Determine the [X, Y] coordinate at the center of the cell enclosing the given text.  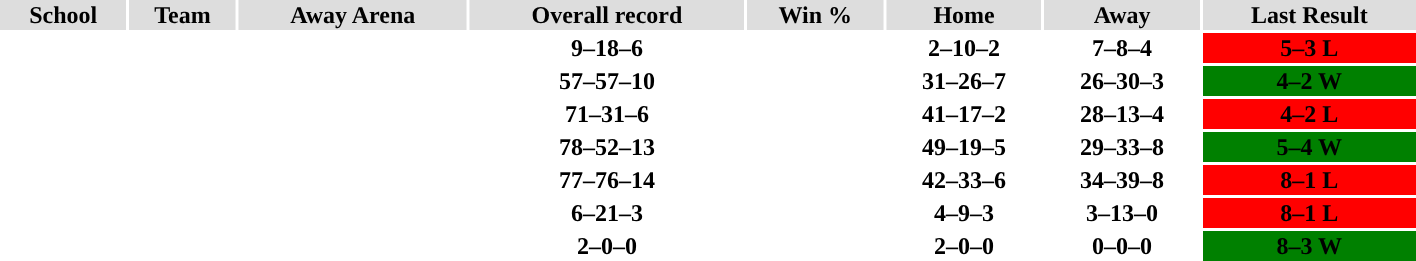
School [64, 15]
77–76–14 [607, 180]
26–30–3 [1122, 81]
Away Arena [353, 15]
78–52–13 [607, 147]
42–33–6 [964, 180]
41–17–2 [964, 114]
4–2 L [1310, 114]
7–8–4 [1122, 48]
4–9–3 [964, 213]
31–26–7 [964, 81]
Away [1122, 15]
Last Result [1310, 15]
5–4 W [1310, 147]
28–13–4 [1122, 114]
34–39–8 [1122, 180]
2–10–2 [964, 48]
5–3 L [1310, 48]
3–13–0 [1122, 213]
9–18–6 [607, 48]
0–0–0 [1122, 246]
71–31–6 [607, 114]
Home [964, 15]
Team [183, 15]
Win % [815, 15]
29–33–8 [1122, 147]
4–2 W [1310, 81]
57–57–10 [607, 81]
49–19–5 [964, 147]
Overall record [607, 15]
8–3 W [1310, 246]
6–21–3 [607, 213]
